Extract the (X, Y) coordinate from the center of the cell holding the provided text.  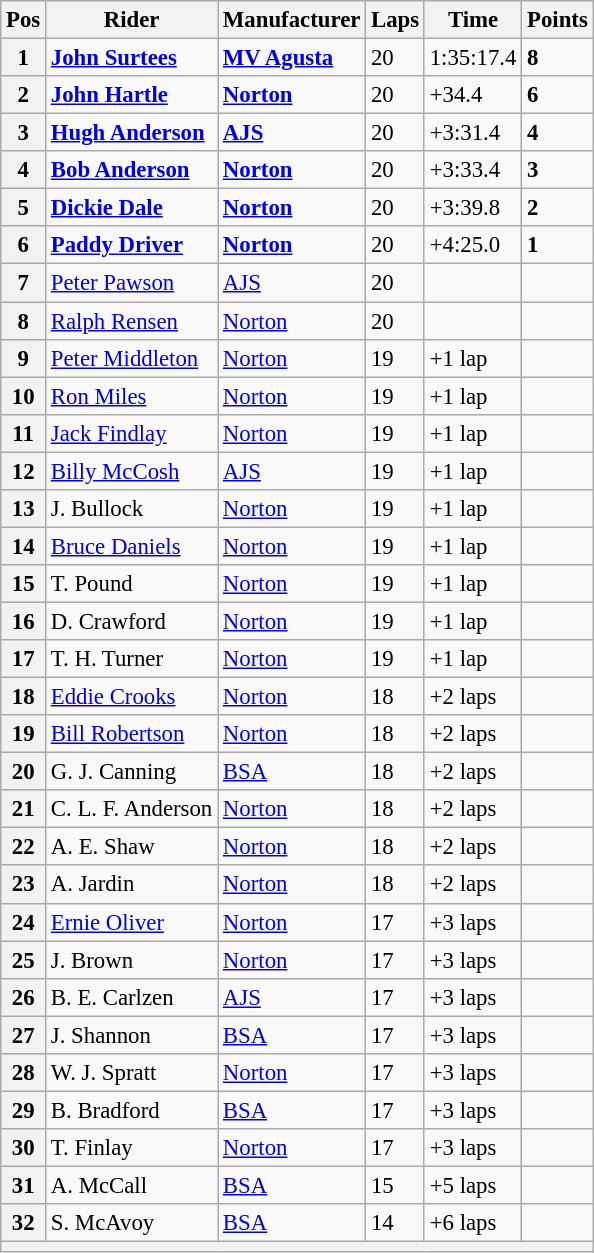
Time (472, 20)
23 (24, 885)
+3:31.4 (472, 133)
27 (24, 1035)
+3:39.8 (472, 208)
Laps (396, 20)
29 (24, 1110)
5 (24, 208)
12 (24, 471)
W. J. Spratt (132, 1073)
Ralph Rensen (132, 321)
Jack Findlay (132, 433)
J. Shannon (132, 1035)
+3:33.4 (472, 170)
A. Jardin (132, 885)
T. Finlay (132, 1148)
G. J. Canning (132, 772)
C. L. F. Anderson (132, 809)
32 (24, 1223)
Rider (132, 20)
Peter Pawson (132, 283)
J. Bullock (132, 509)
Dickie Dale (132, 208)
10 (24, 396)
25 (24, 960)
Pos (24, 20)
30 (24, 1148)
+34.4 (472, 95)
J. Brown (132, 960)
Ron Miles (132, 396)
24 (24, 922)
Bob Anderson (132, 170)
Billy McCosh (132, 471)
T. H. Turner (132, 659)
S. McAvoy (132, 1223)
Peter Middleton (132, 358)
Bruce Daniels (132, 546)
Points (558, 20)
John Hartle (132, 95)
7 (24, 283)
Hugh Anderson (132, 133)
Manufacturer (292, 20)
Paddy Driver (132, 245)
16 (24, 621)
B. Bradford (132, 1110)
A. E. Shaw (132, 847)
A. McCall (132, 1185)
T. Pound (132, 584)
9 (24, 358)
Ernie Oliver (132, 922)
Eddie Crooks (132, 697)
Bill Robertson (132, 734)
+6 laps (472, 1223)
26 (24, 997)
1:35:17.4 (472, 58)
B. E. Carlzen (132, 997)
13 (24, 509)
John Surtees (132, 58)
MV Agusta (292, 58)
22 (24, 847)
28 (24, 1073)
D. Crawford (132, 621)
31 (24, 1185)
11 (24, 433)
+4:25.0 (472, 245)
21 (24, 809)
+5 laps (472, 1185)
